Determine the [X, Y] coordinate at the center of the cell enclosing the given text.  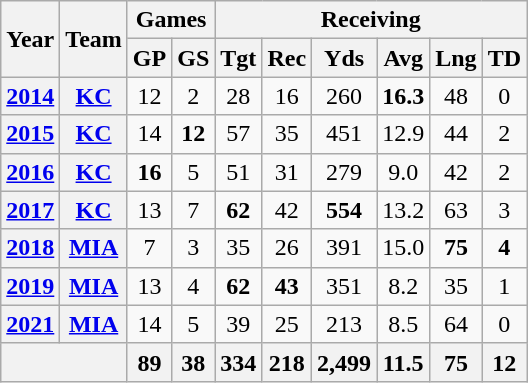
44 [456, 134]
12.9 [404, 134]
213 [344, 324]
334 [238, 362]
11.5 [404, 362]
2017 [30, 210]
279 [344, 172]
2021 [30, 324]
Rec [287, 58]
9.0 [404, 172]
Year [30, 39]
2018 [30, 248]
16.3 [404, 96]
89 [149, 362]
GS [194, 58]
15.0 [404, 248]
218 [287, 362]
2016 [30, 172]
Avg [404, 58]
391 [344, 248]
351 [344, 286]
Team [94, 39]
Lng [456, 58]
38 [194, 362]
25 [287, 324]
Tgt [238, 58]
13.2 [404, 210]
31 [287, 172]
GP [149, 58]
43 [287, 286]
Yds [344, 58]
260 [344, 96]
Receiving [371, 20]
8.5 [404, 324]
64 [456, 324]
Games [170, 20]
TD [504, 58]
2,499 [344, 362]
1 [504, 286]
8.2 [404, 286]
63 [456, 210]
2019 [30, 286]
451 [344, 134]
2015 [30, 134]
39 [238, 324]
26 [287, 248]
554 [344, 210]
2014 [30, 96]
51 [238, 172]
57 [238, 134]
28 [238, 96]
48 [456, 96]
